Search for the cell housing the specified text and yield its (X, Y) center coordinate. 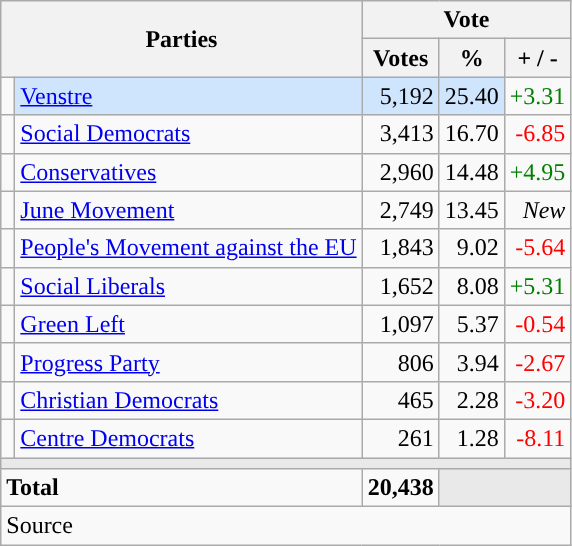
-2.67 (538, 362)
Progress Party (188, 362)
261 (400, 438)
1,097 (400, 324)
+5.31 (538, 286)
+4.95 (538, 172)
2,960 (400, 172)
% (472, 58)
Vote (466, 20)
3.94 (472, 362)
People's Movement against the EU (188, 248)
2,749 (400, 210)
Centre Democrats (188, 438)
+3.31 (538, 96)
8.08 (472, 286)
806 (400, 362)
16.70 (472, 134)
-0.54 (538, 324)
Total (182, 488)
465 (400, 400)
Votes (400, 58)
Parties (182, 39)
Conservatives (188, 172)
25.40 (472, 96)
9.02 (472, 248)
Green Left (188, 324)
Source (286, 526)
June Movement (188, 210)
Social Liberals (188, 286)
-8.11 (538, 438)
1,843 (400, 248)
-3.20 (538, 400)
Christian Democrats (188, 400)
New (538, 210)
-6.85 (538, 134)
Venstre (188, 96)
14.48 (472, 172)
+ / - (538, 58)
1,652 (400, 286)
Social Democrats (188, 134)
5,192 (400, 96)
20,438 (400, 488)
1.28 (472, 438)
13.45 (472, 210)
-5.64 (538, 248)
3,413 (400, 134)
5.37 (472, 324)
2.28 (472, 400)
